Identify which cell holds the provided text, then report its (X, Y) central coordinate. 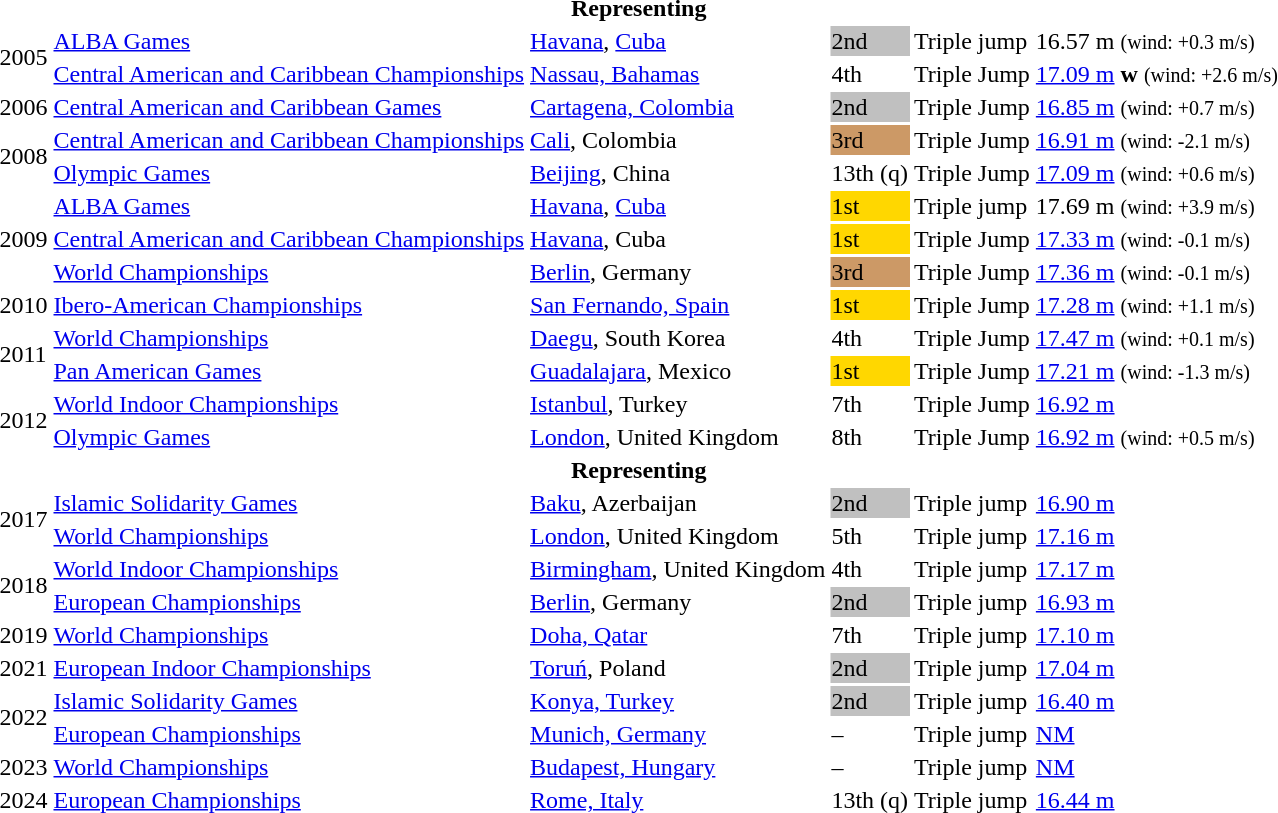
European Indoor Championships (289, 668)
Beijing, China (678, 173)
Daegu, South Korea (678, 338)
Munich, Germany (678, 734)
Ibero-American Championships (289, 305)
Central American and Caribbean Games (289, 107)
Toruń, Poland (678, 668)
5th (870, 536)
Budapest, Hungary (678, 767)
Konya, Turkey (678, 701)
Birmingham, United Kingdom (678, 569)
Baku, Azerbaijan (678, 503)
13th (q) (870, 173)
Istanbul, Turkey (678, 404)
Guadalajara, Mexico (678, 371)
8th (870, 437)
Cartagena, Colombia (678, 107)
Doha, Qatar (678, 635)
San Fernando, Spain (678, 305)
Pan American Games (289, 371)
Cali, Colombia (678, 140)
Nassau, Bahamas (678, 74)
